Output the [X, Y] coordinate of the center of the cell containing the given text.  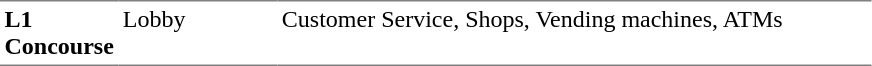
Customer Service, Shops, Vending machines, ATMs [574, 33]
L1Concourse [59, 33]
Lobby [198, 33]
